Search for the cell housing the specified text and yield its (x, y) center coordinate. 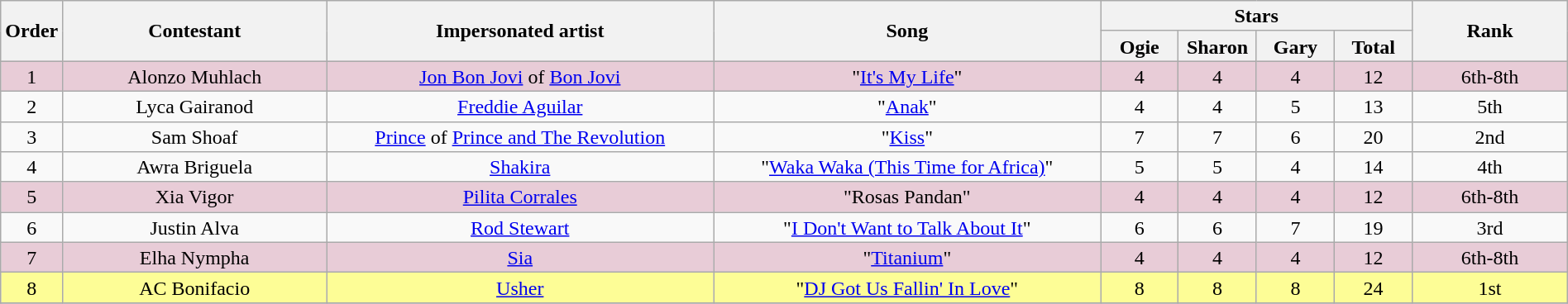
1 (31, 76)
Prince of Prince and The Revolution (520, 137)
Order (31, 31)
"Anak" (907, 106)
"Titanium" (907, 258)
Rod Stewart (520, 228)
Sharon (1217, 46)
Gary (1295, 46)
Sia (520, 258)
Total (1374, 46)
Sam Shoaf (195, 137)
2nd (1490, 137)
Shakira (520, 167)
20 (1374, 137)
4th (1490, 167)
1st (1490, 287)
Pilita Corrales (520, 197)
"Waka Waka (This Time for Africa)" (907, 167)
24 (1374, 287)
Freddie Aguilar (520, 106)
19 (1374, 228)
Xia Vigor (195, 197)
Justin Alva (195, 228)
Lyca Gairanod (195, 106)
Impersonated artist (520, 31)
Rank (1490, 31)
2 (31, 106)
"Kiss" (907, 137)
Usher (520, 287)
3rd (1490, 228)
Jon Bon Jovi of Bon Jovi (520, 76)
Alonzo Muhlach (195, 76)
Awra Briguela (195, 167)
Song (907, 31)
5th (1490, 106)
Ogie (1140, 46)
"I Don't Want to Talk About It" (907, 228)
"DJ Got Us Fallin' In Love" (907, 287)
AC Bonifacio (195, 287)
14 (1374, 167)
Elha Nympha (195, 258)
13 (1374, 106)
Stars (1257, 17)
3 (31, 137)
Contestant (195, 31)
"It's My Life" (907, 76)
"Rosas Pandan" (907, 197)
